Capture the cell that displays the provided text and extract its (X, Y) central coordinate. 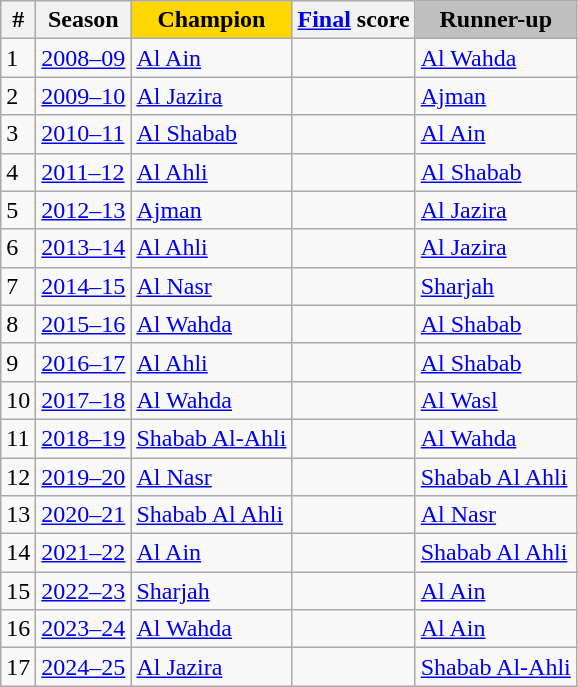
Runner-up (496, 20)
14 (18, 553)
13 (18, 515)
2008–09 (84, 58)
9 (18, 362)
Champion (212, 20)
4 (18, 172)
2015–16 (84, 324)
2009–10 (84, 96)
2023–24 (84, 629)
# (18, 20)
Al Wasl (496, 400)
10 (18, 400)
6 (18, 248)
2022–23 (84, 591)
2014–15 (84, 286)
2024–25 (84, 667)
3 (18, 134)
2010–11 (84, 134)
Final score (354, 20)
2011–12 (84, 172)
2021–22 (84, 553)
8 (18, 324)
2018–19 (84, 438)
1 (18, 58)
2017–18 (84, 400)
11 (18, 438)
2016–17 (84, 362)
17 (18, 667)
16 (18, 629)
7 (18, 286)
2013–14 (84, 248)
2020–21 (84, 515)
2 (18, 96)
12 (18, 477)
2019–20 (84, 477)
2012–13 (84, 210)
15 (18, 591)
5 (18, 210)
Season (84, 20)
